Output the [X, Y] coordinate of the center of the cell containing the given text.  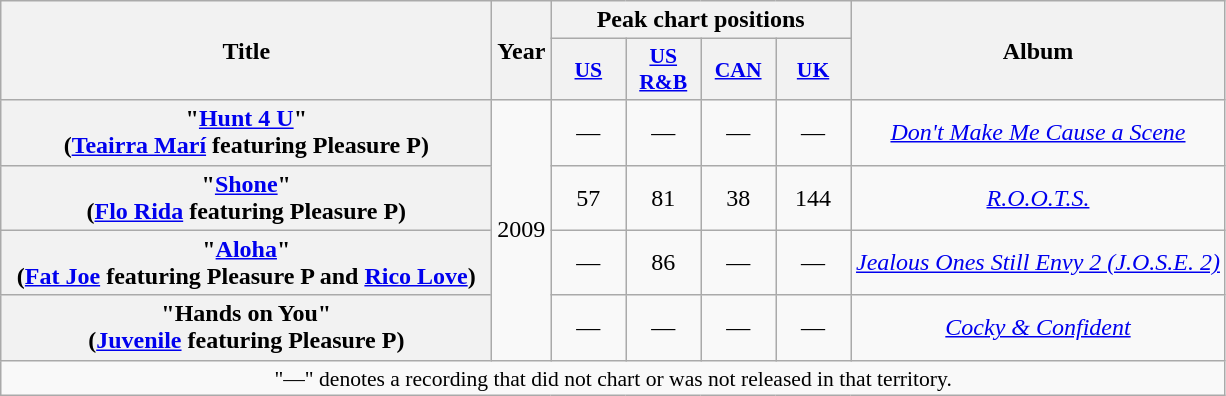
"Hunt 4 U"(Teairra Marí featuring Pleasure P) [246, 132]
144 [814, 198]
86 [664, 262]
Title [246, 50]
CAN [738, 70]
R.O.O.T.S. [1038, 198]
"Hands on You"(Juvenile featuring Pleasure P) [246, 328]
USR&B [664, 70]
81 [664, 198]
US [588, 70]
38 [738, 198]
"Shone"(Flo Rida featuring Pleasure P) [246, 198]
57 [588, 198]
"Aloha"(Fat Joe featuring Pleasure P and Rico Love) [246, 262]
Album [1038, 50]
"—" denotes a recording that did not chart or was not released in that territory. [614, 378]
Year [522, 50]
Cocky & Confident [1038, 328]
Don't Make Me Cause a Scene [1038, 132]
Jealous Ones Still Envy 2 (J.O.S.E. 2) [1038, 262]
UK [814, 70]
2009 [522, 230]
Peak chart positions [701, 20]
